Scan for the cell matching the given text and deliver its (x, y) coordinate at center. 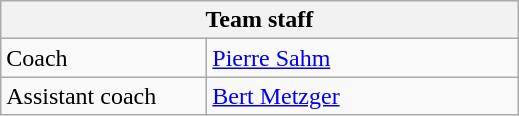
Coach (104, 58)
Assistant coach (104, 96)
Bert Metzger (362, 96)
Pierre Sahm (362, 58)
Team staff (260, 20)
